Output the [x, y] coordinate of the center of the cell containing the given text.  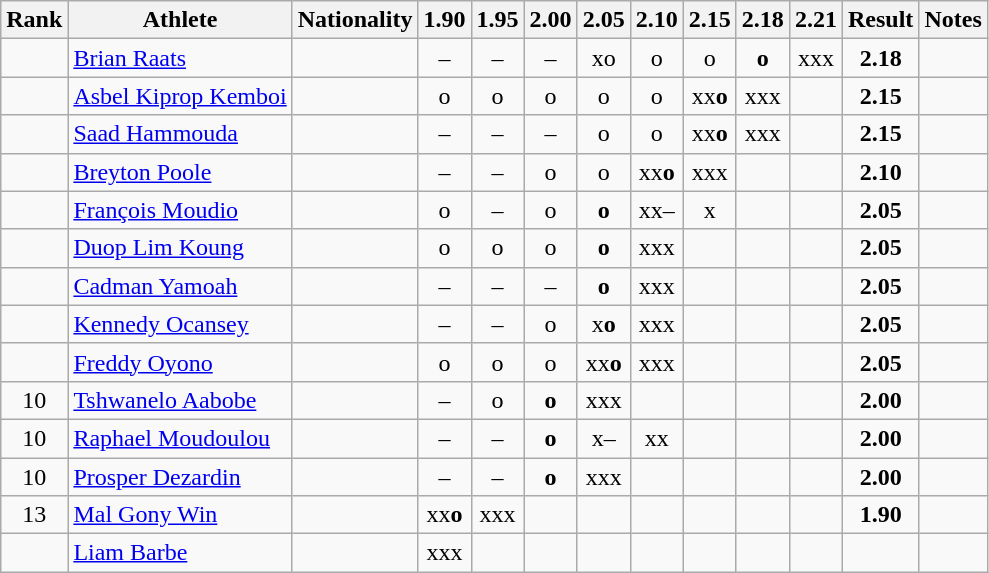
1.95 [498, 20]
Asbel Kiprop Kemboi [180, 96]
Saad Hammouda [180, 134]
Nationality [355, 20]
Liam Barbe [180, 553]
François Moudio [180, 210]
Kennedy Ocansey [180, 324]
Freddy Oyono [180, 362]
Rank [34, 20]
xx– [656, 210]
Breyton Poole [180, 172]
Athlete [180, 20]
Notes [953, 20]
Cadman Yamoah [180, 286]
Mal Gony Win [180, 515]
13 [34, 515]
Result [880, 20]
2.21 [816, 20]
x [710, 210]
x– [604, 438]
Duop Lim Koung [180, 248]
xx [656, 438]
Brian Raats [180, 58]
Tshwanelo Aabobe [180, 400]
Raphael Moudoulou [180, 438]
Prosper Dezardin [180, 477]
